Extract the [x, y] coordinate from the center of the cell holding the provided text.  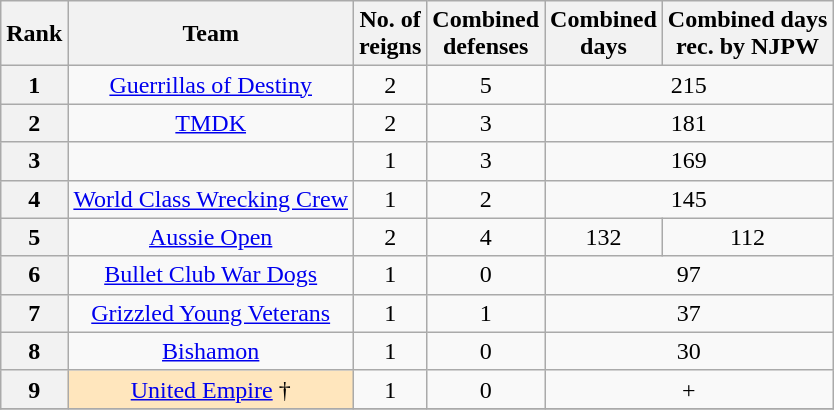
Team [211, 34]
United Empire † [211, 389]
97 [689, 275]
Bishamon [211, 351]
Bullet Club War Dogs [211, 275]
215 [689, 85]
+ [689, 389]
181 [689, 123]
Combineddefenses [486, 34]
132 [604, 237]
169 [689, 161]
30 [689, 351]
Aussie Open [211, 237]
World Class Wrecking Crew [211, 199]
Grizzled Young Veterans [211, 313]
6 [34, 275]
145 [689, 199]
Guerrillas of Destiny [211, 85]
37 [689, 313]
No. ofreigns [390, 34]
TMDK [211, 123]
8 [34, 351]
Combined daysrec. by NJPW [747, 34]
112 [747, 237]
9 [34, 389]
Combineddays [604, 34]
Rank [34, 34]
7 [34, 313]
